Return the [x, y] coordinate for the center point of the cell that contains the specified text.  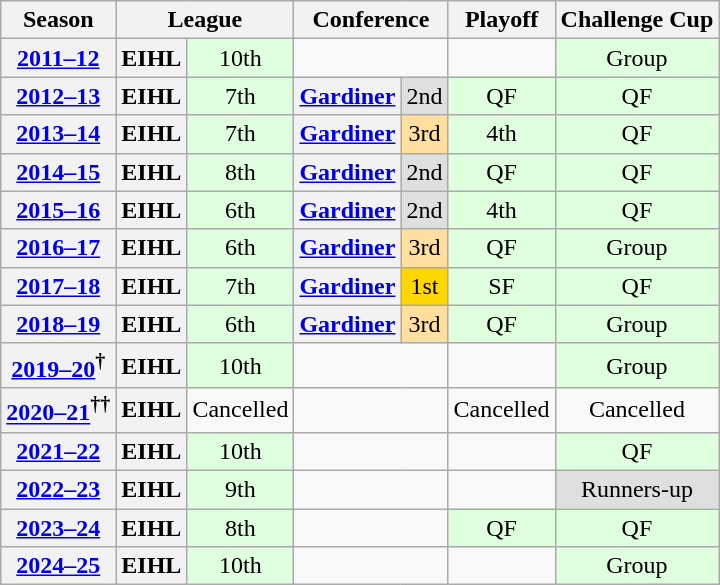
2019–20† [58, 366]
2022–23 [58, 489]
Runners-up [637, 489]
2015–16 [58, 210]
2012–13 [58, 96]
9th [240, 489]
2021–22 [58, 451]
2011–12 [58, 58]
2023–24 [58, 528]
2017–18 [58, 286]
League [205, 20]
Playoff [502, 20]
2016–17 [58, 248]
2024–25 [58, 566]
2014–15 [58, 172]
1st [424, 286]
Season [58, 20]
SF [502, 286]
2018–19 [58, 324]
2013–14 [58, 134]
2020–21†† [58, 410]
Challenge Cup [637, 20]
Conference [371, 20]
